Detect which cell encompasses the target text, then output its (x, y) center coordinate. 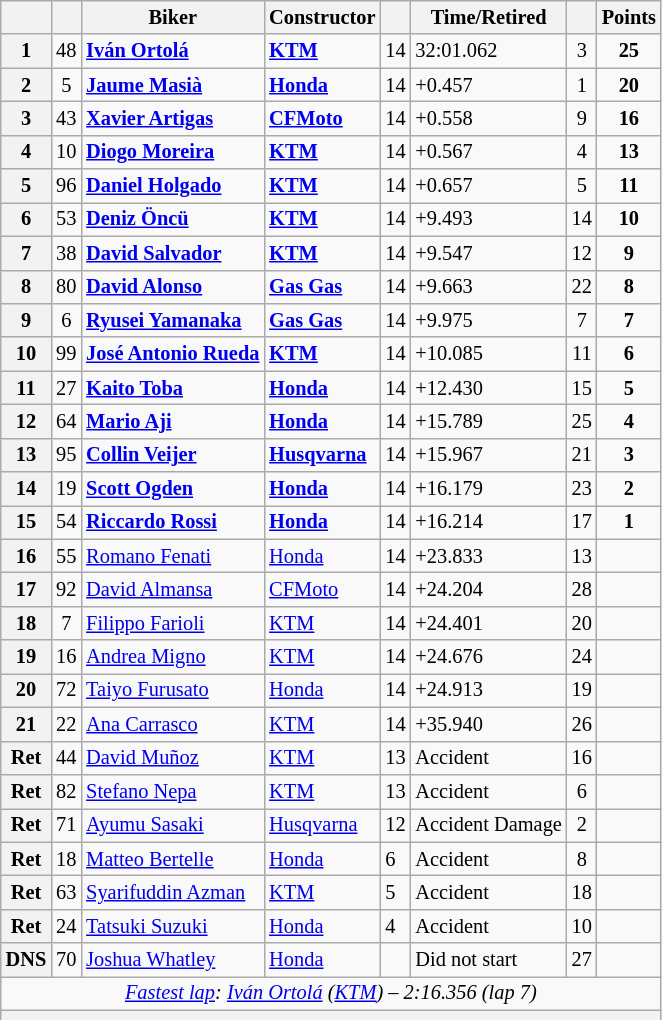
Biker (172, 17)
70 (66, 960)
28 (582, 589)
Kaito Toba (172, 388)
+24.676 (488, 657)
Matteo Bertelle (172, 859)
54 (66, 522)
+0.457 (488, 85)
95 (66, 455)
71 (66, 825)
80 (66, 287)
+0.657 (488, 186)
Deniz Öncü (172, 219)
+9.493 (488, 219)
Mario Aji (172, 421)
+12.430 (488, 388)
53 (66, 219)
+15.789 (488, 421)
Syarifuddin Azman (172, 892)
+16.214 (488, 522)
+24.913 (488, 690)
92 (66, 589)
Riccardo Rossi (172, 522)
Jaume Masià (172, 85)
Scott Ogden (172, 489)
43 (66, 118)
+23.833 (488, 556)
+0.558 (488, 118)
Accident Damage (488, 825)
+15.967 (488, 455)
Stefano Nepa (172, 791)
Tatsuki Suzuki (172, 926)
+24.204 (488, 589)
DNS (26, 960)
David Alonso (172, 287)
David Almansa (172, 589)
+9.663 (488, 287)
José Antonio Rueda (172, 354)
+9.547 (488, 253)
Time/Retired (488, 17)
Iván Ortolá (172, 51)
32:01.062 (488, 51)
26 (582, 724)
Xavier Artigas (172, 118)
96 (66, 186)
72 (66, 690)
63 (66, 892)
Daniel Holgado (172, 186)
64 (66, 421)
23 (582, 489)
44 (66, 758)
Taiyo Furusato (172, 690)
Andrea Migno (172, 657)
Ryusei Yamanaka (172, 320)
Joshua Whatley (172, 960)
Constructor (322, 17)
Diogo Moreira (172, 152)
+0.567 (488, 152)
Collin Veijer (172, 455)
Filippo Farioli (172, 623)
99 (66, 354)
Points (629, 17)
+10.085 (488, 354)
+9.975 (488, 320)
+35.940 (488, 724)
Ayumu Sasaki (172, 825)
Ana Carrasco (172, 724)
David Muñoz (172, 758)
55 (66, 556)
David Salvador (172, 253)
38 (66, 253)
48 (66, 51)
Did not start (488, 960)
+16.179 (488, 489)
Fastest lap: Iván Ortolá (KTM) – 2:16.356 (lap 7) (331, 993)
Romano Fenati (172, 556)
+24.401 (488, 623)
82 (66, 791)
